Identify which cell holds the provided text, then report its (X, Y) central coordinate. 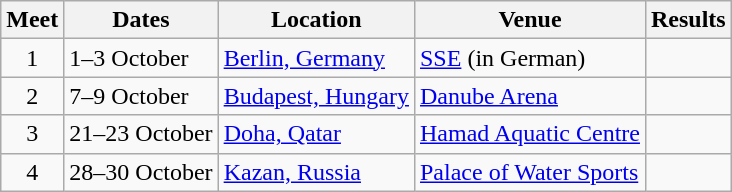
Kazan, Russia (316, 172)
4 (32, 172)
Hamad Aquatic Centre (530, 134)
28–30 October (141, 172)
Palace of Water Sports (530, 172)
2 (32, 96)
7–9 October (141, 96)
3 (32, 134)
Budapest, Hungary (316, 96)
Dates (141, 20)
Venue (530, 20)
Results (688, 20)
Location (316, 20)
1 (32, 58)
21–23 October (141, 134)
1–3 October (141, 58)
SSE (in German) (530, 58)
Danube Arena (530, 96)
Doha, Qatar (316, 134)
Meet (32, 20)
Berlin, Germany (316, 58)
